Return the (x, y) coordinate for the center point of the cell that contains the specified text.  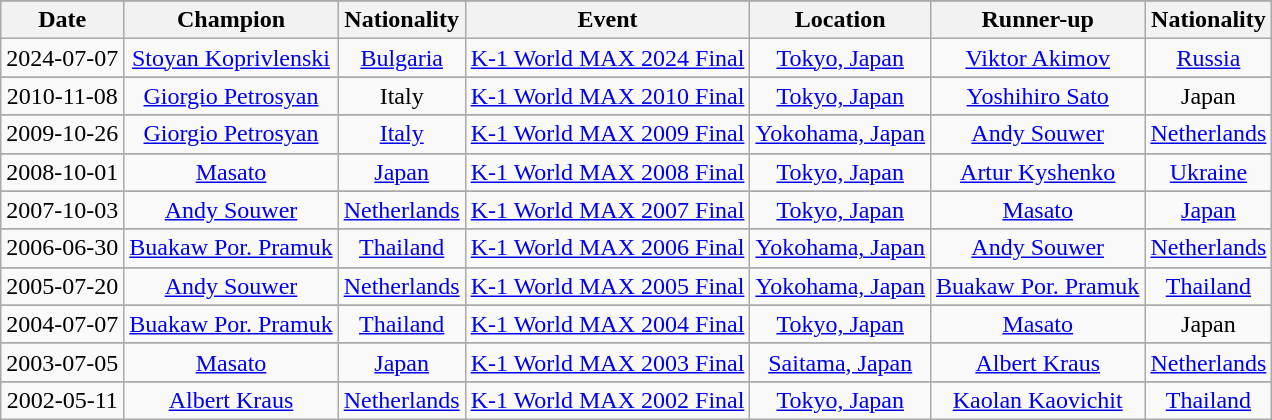
2010-11-08 (62, 96)
K-1 World MAX 2002 Final (608, 400)
Viktor Akimov (1038, 58)
K-1 World MAX 2003 Final (608, 362)
Bulgaria (402, 58)
2024-07-07 (62, 58)
K-1 World MAX 2009 Final (608, 134)
K-1 World MAX 2005 Final (608, 286)
Kaolan Kaovichit (1038, 400)
2007-10-03 (62, 210)
2006-06-30 (62, 248)
Stoyan Koprivlenski (231, 58)
Russia (1208, 58)
2004-07-07 (62, 324)
Yoshihiro Sato (1038, 96)
Champion (231, 20)
Ukraine (1208, 172)
Saitama, Japan (840, 362)
K-1 World MAX 2010 Final (608, 96)
2003-07-05 (62, 362)
K-1 World MAX 2008 Final (608, 172)
2009-10-26 (62, 134)
K-1 World MAX 2004 Final (608, 324)
Artur Kyshenko (1038, 172)
K-1 World MAX 2007 Final (608, 210)
2005-07-20 (62, 286)
Runner-up (1038, 20)
Date (62, 20)
2002-05-11 (62, 400)
2008-10-01 (62, 172)
K-1 World MAX 2006 Final (608, 248)
Location (840, 20)
Event (608, 20)
K-1 World MAX 2024 Final (608, 58)
